For the text-containing cell, return its midpoint in [X, Y] coordinate format. 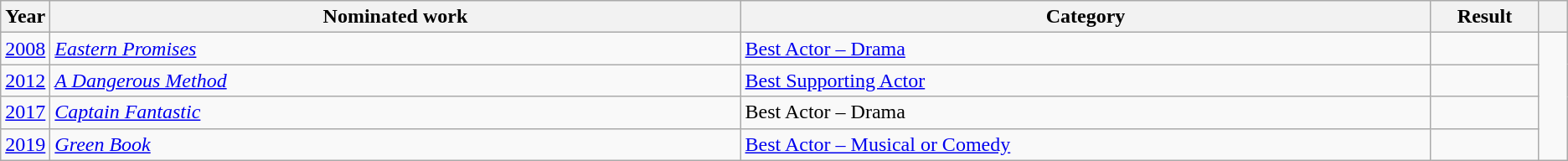
2017 [25, 112]
Category [1086, 17]
Best Actor – Musical or Comedy [1086, 144]
2012 [25, 80]
Best Supporting Actor [1086, 80]
Result [1484, 17]
Captain Fantastic [395, 112]
2019 [25, 144]
A Dangerous Method [395, 80]
2008 [25, 49]
Nominated work [395, 17]
Green Book [395, 144]
Year [25, 17]
Eastern Promises [395, 49]
